Return [X, Y] of the center of cell containing provided text 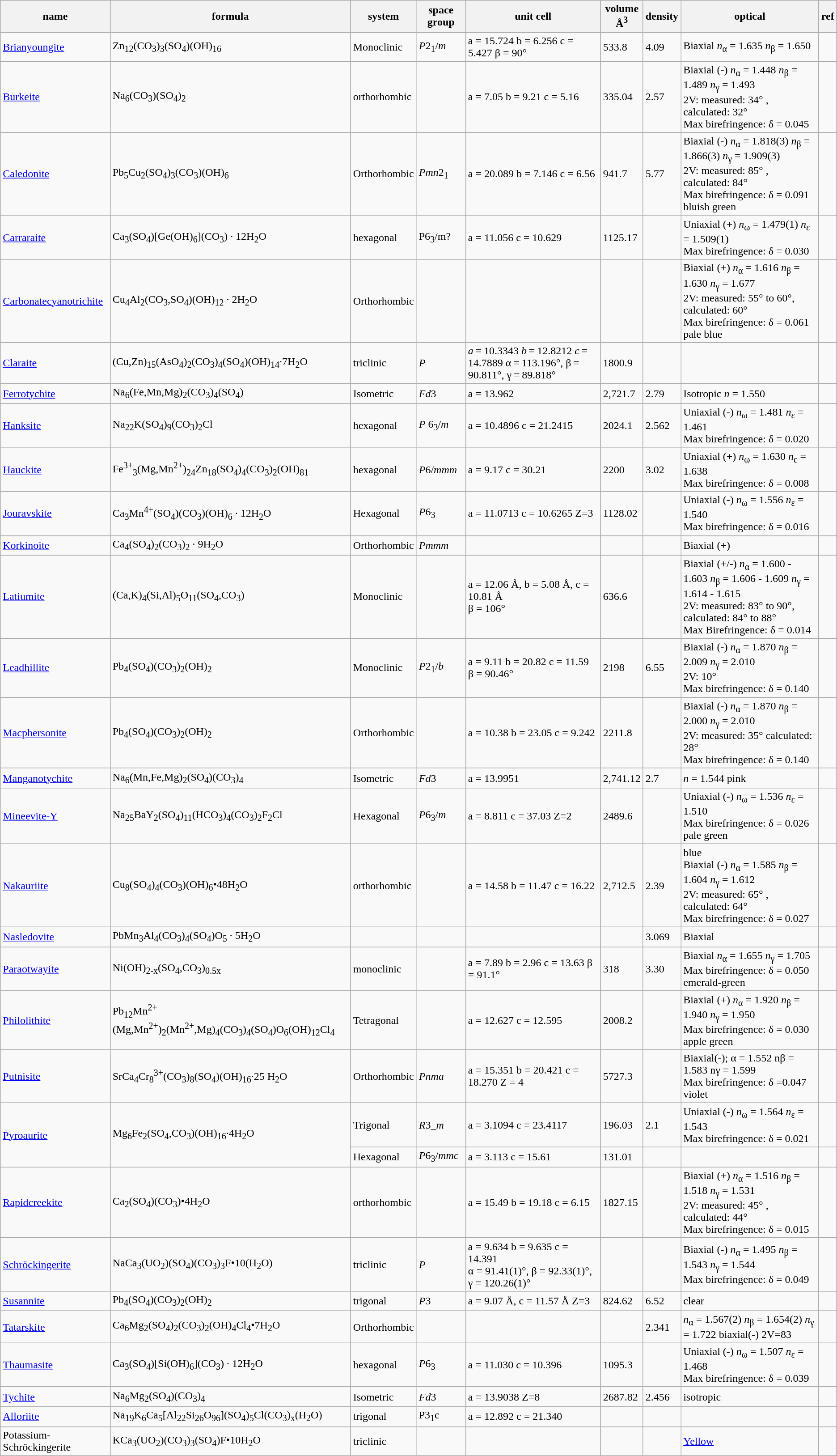
2,721.7 [621, 394]
Fe3+3(Mg,Mn2+)24Zn18(SO4)4(CO3)2(OH)81 [230, 469]
P63/m [441, 816]
P31c [441, 1417]
isotropic [750, 1397]
1128.02 [621, 514]
Manganotychite [55, 778]
Biaxial (+) nα = 1.920 nβ = 1.940 nγ = 1.950Max birefringence: δ = 0.030apple green [750, 1020]
Biaxial (+/-) nα = 1.600 - 1.603 nβ = 1.606 - 1.609 nγ = 1.614 - 1.6152V: measured: 83° to 90°, calculated: 84° to 88°Max Birefringence: δ = 0.014 [750, 597]
a = 9.17 c = 30.21 [533, 469]
Na19K6Ca5[Al22Si26O96](SO4)5Cl(CO3)x(H2O) [230, 1417]
Na25BaY2(SO4)11(HCO3)4(CO3)2F2Cl [230, 816]
Na6(Fe,Mn,Mg)2(CO3)4(SO4) [230, 394]
4.09 [662, 47]
2211.8 [621, 733]
a = 13.962 [533, 394]
1095.3 [621, 1365]
Mg6Fe2(SO4,CO3)(OH)16·4H2O [230, 1135]
Tetragonal [384, 1020]
a = 15.351 b = 20.421 c = 18.270 Z = 4 [533, 1076]
Uniaxial (+) nω = 1.479(1) nε = 1.509(1)Max birefringence: δ = 0.030 [750, 238]
a = 9.07 Å, c = 11.57 Å Z=3 [533, 1301]
Paraotwayite [55, 969]
a = 14.58 b = 11.47 c = 16.22 [533, 886]
Hauckite [55, 469]
2489.6 [621, 816]
Putnisite [55, 1076]
a = 7.89 b = 2.96 c = 13.63 β = 91.1° [533, 969]
2.57 [662, 97]
a = 9.634 b = 9.635 c = 14.391α = 91.41(1)°, β = 92.33(1)°, γ = 120.26(1)° [533, 1264]
5.77 [662, 174]
Zn12(CO3)3(SO4)(OH)16 [230, 47]
ref [828, 17]
941.7 [621, 174]
Schröckingerite [55, 1264]
318 [621, 969]
131.01 [621, 1157]
Latiumite [55, 597]
196.03 [621, 1125]
Macphersonite [55, 733]
Uniaxial (-) nω = 1.556 nε = 1.540Max birefringence: δ = 0.016 [750, 514]
P21/m [441, 47]
P 63/m [441, 425]
Cu4Al2(CO3,SO4)(OH)12 · 2H2O [230, 301]
a = 10.3343 b = 12.8212 c = 14.7889 α = 113.196°, β = 90.811°, γ = 89.818° [533, 363]
Ca3(SO4)[Ge(OH)6](CO3) · 12H2O [230, 238]
Biaxial (-) nα = 1.448 nβ = 1.489 nγ = 1.4932V: measured: 34° , calculated: 32°Max birefringence: δ = 0.045 [750, 97]
SrCa4Cr83+(CO3)8(SO4)(OH)16·25 H2O [230, 1076]
Biaxial (+) nα = 1.516 nβ = 1.518 nγ = 1.5312V: measured: 45° , calculated: 44°Max birefringence: δ = 0.015 [750, 1202]
Pmn21 [441, 174]
Biaxial(-); α = 1.552 nβ = 1.583 nγ = 1.599Max birefringence: δ =0.047violet [750, 1076]
Mineevite-Y [55, 816]
2687.82 [621, 1397]
NaCa3(UO2)(SO4)(CO3)3F•10(H2O) [230, 1264]
KCa3(UO2)(CO3)3(SO4)F•10H2O [230, 1441]
Na22K(SO4)9(CO3)2Cl [230, 425]
Jouravskite [55, 514]
2024.1 [621, 425]
2.341 [662, 1327]
Susannite [55, 1301]
2198 [621, 668]
Tatarskite [55, 1327]
blueBiaxial (-) nα = 1.585 nβ = 1.604 nγ = 1.6122V: measured: 65° , calculated: 64°Max birefringence: δ = 0.027 [750, 886]
a = 10.4896 c = 21.2415 [533, 425]
system [384, 17]
R3_m [441, 1125]
2.562 [662, 425]
2.456 [662, 1397]
nα = 1.567(2) nβ = 1.654(2) nγ = 1.722 biaxial(-) 2V=83 [750, 1327]
Carbonatecyanotrichite [55, 301]
Ferrotychite [55, 394]
533.8 [621, 47]
P63/mmc [441, 1157]
2008.2 [621, 1020]
Ni(OH)2-x(SO4,CO3)0.5x [230, 969]
volumeÅ3 [621, 17]
a = 12.06 Å, b = 5.08 Å, c = 10.81 Åβ = 106° [533, 597]
Potassium-Schröckingerite [55, 1441]
2,712.5 [621, 886]
a = 7.05 b = 9.21 c = 5.16 [533, 97]
2,741.12 [621, 778]
Isotropic n = 1.550 [750, 394]
a = 10.38 b = 23.05 c = 9.242 [533, 733]
Biaxial nα = 1.655 nγ = 1.705Max birefringence: δ = 0.050emerald-green [750, 969]
Pyroaurite [55, 1135]
optical [750, 17]
a = 15.49 b = 19.18 c = 6.15 [533, 1202]
Pb5Cu2(SO4)3(CO3)(OH)6 [230, 174]
a = 11.0713 c = 10.6265 Z=3 [533, 514]
2.39 [662, 886]
Uniaxial (-) nω = 1.507 nε = 1.468Max birefringence: δ = 0.039 [750, 1365]
1827.15 [621, 1202]
Uniaxial (-) nω = 1.536 nε = 1.510Max birefringence: δ = 0.026pale green [750, 816]
a = 13.9951 [533, 778]
Alloriite [55, 1417]
2.7 [662, 778]
name [55, 17]
Trigonal [384, 1125]
Brianyoungite [55, 47]
Biaxial (+) [750, 545]
a = 9.11 b = 20.82 c = 11.59β = 90.46° [533, 668]
n = 1.544 pink [750, 778]
Caledonite [55, 174]
density [662, 17]
Na6(Mn,Fe,Mg)2(SO4)(CO3)4 [230, 778]
P3 [441, 1301]
335.04 [621, 97]
Cu8(SO4)4(CO3)(OH)6•48H2O [230, 886]
a = 20.089 b = 7.146 c = 6.56 [533, 174]
Biaxial (-) nα = 1.495 nβ = 1.543 nγ = 1.544Max birefringence: δ = 0.049 [750, 1264]
Leadhillite [55, 668]
Philolithite [55, 1020]
Biaxial (-) nα = 1.870 nβ = 2.000 nγ = 2.0102V: measured: 35° calculated: 28°Max birefringence: δ = 0.140 [750, 733]
a = 8.811 c = 37.03 Z=2 [533, 816]
6.55 [662, 668]
Ca3(SO4)[Si(OH)6](CO3) · 12H2O [230, 1365]
2.79 [662, 394]
P63/m? [441, 238]
Na6Mg2(SO4)(CO3)4 [230, 1397]
2200 [621, 469]
formula [230, 17]
clear [750, 1301]
2.1 [662, 1125]
Pmmm [441, 545]
Biaxial [750, 937]
3.069 [662, 937]
5727.3 [621, 1076]
Hanksite [55, 425]
Carraraite [55, 238]
636.6 [621, 597]
Burkeite [55, 97]
(Ca,K)4(Si,Al)5O11(SO4,CO3) [230, 597]
a = 15.724 b = 6.256 c = 5.427 β = 90° [533, 47]
Claraite [55, 363]
3.30 [662, 969]
monoclinic [384, 969]
a = 3.113 c = 15.61 [533, 1157]
a = 3.1094 c = 23.4117 [533, 1125]
P21/b [441, 668]
Ca2(SO4)(CO3)•4H2O [230, 1202]
Pnma [441, 1076]
6.52 [662, 1301]
824.62 [621, 1301]
Rapidcreekite [55, 1202]
1800.9 [621, 363]
Ca3Mn4+(SO4)(CO3)(OH)6 · 12H2O [230, 514]
Biaxial nα = 1.635 nβ = 1.650 [750, 47]
Korkinoite [55, 545]
a = 12.892 c = 21.340 [533, 1417]
Nakauriite [55, 886]
Biaxial (+) nα = 1.616 nβ = 1.630 nγ = 1.6772V: measured: 55° to 60°, calculated: 60°Max birefringence: δ = 0.061pale blue [750, 301]
Pb12Mn2+(Mg,Mn2+)2(Mn2+,Mg)4(CO3)4(SO4)O6(OH)12Cl4 [230, 1020]
a = 12.627 c = 12.595 [533, 1020]
Ca6Mg2(SO4)2(CO3)2(OH)4Cl4•7H2O [230, 1327]
Yellow [750, 1441]
Uniaxial (-) nω = 1.481 nε = 1.461Max birefringence: δ = 0.020 [750, 425]
Ca4(SO4)2(CO3)2 · 9H2O [230, 545]
Biaxial (-) nα = 1.870 nβ = 2.009 nγ = 2.0102V: 10°Max birefringence: δ = 0.140 [750, 668]
a = 11.030 c = 10.396 [533, 1365]
unit cell [533, 17]
Na6(CO3)(SO4)2 [230, 97]
Biaxial (-) nα = 1.818(3) nβ = 1.866(3) nγ = 1.909(3)2V: measured: 85° , calculated: 84°Max birefringence: δ = 0.091bluish green [750, 174]
a = 11.056 c = 10.629 [533, 238]
space group [441, 17]
P6/mmm [441, 469]
Tychite [55, 1397]
3.02 [662, 469]
Nasledovite [55, 937]
PbMn3Al4(CO3)4(SO4)O5 · 5H2O [230, 937]
a = 13.9038 Z=8 [533, 1397]
1125.17 [621, 238]
(Cu,Zn)15(AsO4)2(CO3)4(SO4)(OH)14·7H2O [230, 363]
Thaumasite [55, 1365]
Uniaxial (+) nω = 1.630 nε = 1.638Max birefringence: δ = 0.008 [750, 469]
Uniaxial (-) nω = 1.564 nε = 1.543Max birefringence: δ = 0.021 [750, 1125]
